Scan for the cell matching the given text and deliver its [x, y] coordinate at center. 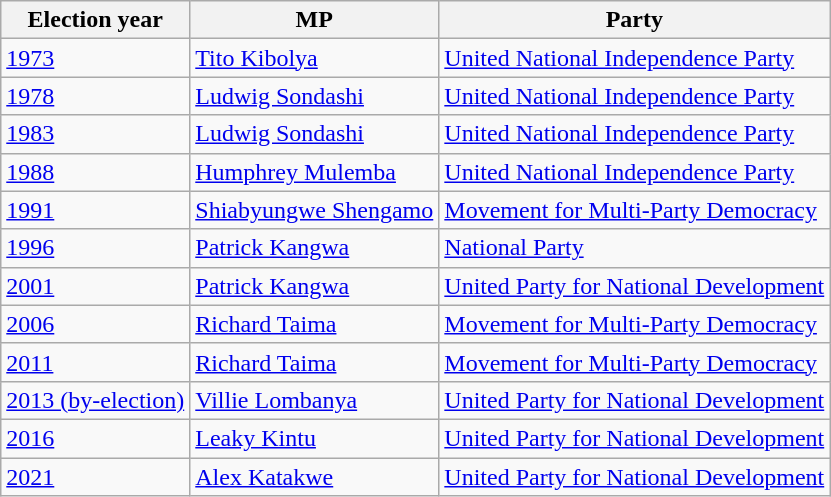
Humphrey Mulemba [314, 172]
Leaky Kintu [314, 438]
1983 [96, 134]
Alex Katakwe [314, 477]
Election year [96, 20]
Tito Kibolya [314, 58]
Shiabyungwe Shengamo [314, 210]
2006 [96, 324]
2011 [96, 362]
1973 [96, 58]
MP [314, 20]
Villie Lombanya [314, 400]
1991 [96, 210]
2016 [96, 438]
1996 [96, 248]
Party [634, 20]
1988 [96, 172]
2013 (by-election) [96, 400]
1978 [96, 96]
2021 [96, 477]
2001 [96, 286]
National Party [634, 248]
